Determine the [X, Y] coordinate at the center of the cell enclosing the given text.  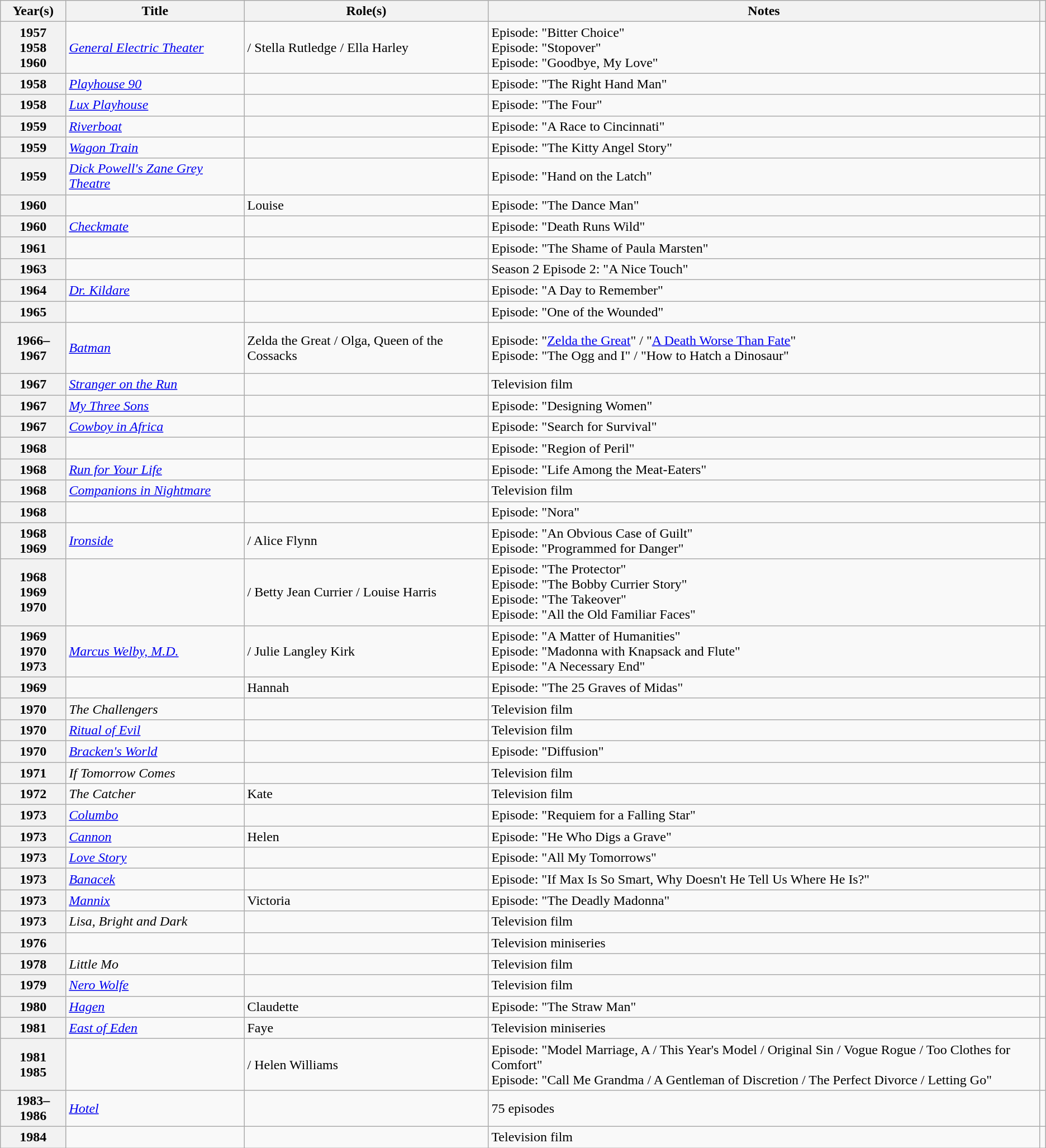
Cowboy in Africa [155, 427]
Nero Wolfe [155, 985]
Episode: "The 25 Graves of Midas" [764, 687]
1980 [34, 1007]
Notes [764, 11]
Wagon Train [155, 148]
1984 [34, 1137]
Mannix [155, 900]
Hagen [155, 1007]
Banacek [155, 879]
The Catcher [155, 794]
196819691970 [34, 592]
1976 [34, 943]
Episode: "An Obvious Case of Guilt"Episode: "Programmed for Danger" [764, 541]
Checkmate [155, 226]
Dr. Kildare [155, 290]
1981 [34, 1028]
Bracken's World [155, 751]
1964 [34, 290]
Hannah [367, 687]
The Challengers [155, 709]
Episode: "The Dance Man" [764, 205]
Episode: "The Kitty Angel Story" [764, 148]
Episode: "The Deadly Madonna" [764, 900]
Episode: "A Day to Remember" [764, 290]
Lux Playhouse [155, 105]
Cannon [155, 837]
Marcus Welby, M.D. [155, 651]
Little Mo [155, 964]
Episode: "The Straw Man" [764, 1007]
/ Helen Williams [367, 1064]
Episode: "Nora" [764, 512]
1983–1986 [34, 1108]
Faye [367, 1028]
Episode: "A Matter of Humanities"Episode: "Madonna with Knapsack and Flute"Episode: "A Necessary End" [764, 651]
Hotel [155, 1108]
Episode: "If Max Is So Smart, Why Doesn't He Tell Us Where He Is?" [764, 879]
Claudette [367, 1007]
Episode: "Bitter Choice"Episode: "Stopover"Episode: "Goodbye, My Love" [764, 48]
195719581960 [34, 48]
196919701973 [34, 651]
Episode: "The Four" [764, 105]
East of Eden [155, 1028]
Episode: "He Who Digs a Grave" [764, 837]
19811985 [34, 1064]
Stranger on the Run [155, 385]
Batman [155, 348]
Year(s) [34, 11]
Episode: "Search for Survival" [764, 427]
75 episodes [764, 1108]
My Three Sons [155, 406]
19681969 [34, 541]
Run for Your Life [155, 469]
Kate [367, 794]
Riverboat [155, 126]
Episode: "Hand on the Latch" [764, 177]
1979 [34, 985]
1978 [34, 964]
Episode: "Death Runs Wild" [764, 226]
1961 [34, 248]
Role(s) [367, 11]
Companions in Nightmare [155, 491]
Playhouse 90 [155, 84]
Victoria [367, 900]
1971 [34, 773]
Episode: "A Race to Cincinnati" [764, 126]
/ Betty Jean Currier / Louise Harris [367, 592]
Episode: "The Shame of Paula Marsten" [764, 248]
1965 [34, 311]
1963 [34, 269]
Louise [367, 205]
1969 [34, 687]
Lisa, Bright and Dark [155, 922]
Dick Powell's Zane Grey Theatre [155, 177]
Episode: "Zelda the Great" / "A Death Worse Than Fate"Episode: "The Ogg and I" / "How to Hatch a Dinosaur" [764, 348]
Episode: "All My Tomorrows" [764, 858]
Title [155, 11]
Episode: "The Right Hand Man" [764, 84]
Episode: "Region of Peril" [764, 448]
Season 2 Episode 2: "A Nice Touch" [764, 269]
/ Julie Langley Kirk [367, 651]
Episode: "The Protector"Episode: "The Bobby Currier Story"Episode: "The Takeover"Episode: "All the Old Familiar Faces" [764, 592]
Episode: "Diffusion" [764, 751]
Episode: "One of the Wounded" [764, 311]
Zelda the Great / Olga, Queen of the Cossacks [367, 348]
/ Stella Rutledge / Ella Harley [367, 48]
Ritual of Evil [155, 730]
Ironside [155, 541]
Episode: "Requiem for a Falling Star" [764, 815]
Episode: "Designing Women" [764, 406]
/ Alice Flynn [367, 541]
Episode: "Life Among the Meat-Eaters" [764, 469]
Columbo [155, 815]
If Tomorrow Comes [155, 773]
Love Story [155, 858]
General Electric Theater [155, 48]
1966–1967 [34, 348]
Helen [367, 837]
1972 [34, 794]
